Provide the (x, y) coordinate of the cell's center where the given text is located.  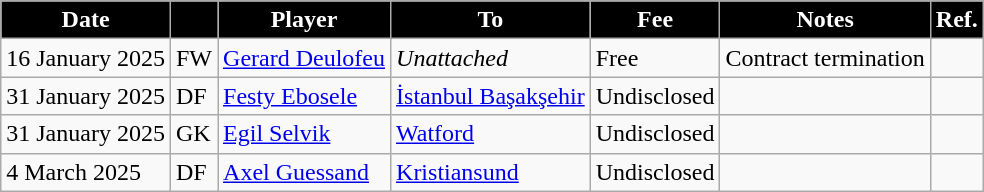
Notes (825, 20)
Axel Guessand (304, 172)
Fee (655, 20)
4 March 2025 (86, 172)
Watford (491, 134)
16 January 2025 (86, 58)
Date (86, 20)
İstanbul Başakşehir (491, 96)
Contract termination (825, 58)
Free (655, 58)
Kristiansund (491, 172)
To (491, 20)
GK (194, 134)
Player (304, 20)
Egil Selvik (304, 134)
Gerard Deulofeu (304, 58)
FW (194, 58)
Festy Ebosele (304, 96)
Ref. (956, 20)
Unattached (491, 58)
